Determine the [x, y] coordinate at the center of the cell enclosing the given text.  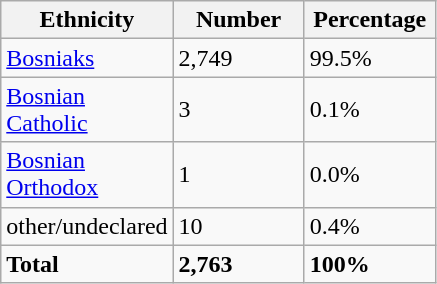
0.0% [370, 174]
0.4% [370, 226]
Bosniaks [87, 58]
1 [238, 174]
0.1% [370, 110]
2,763 [238, 264]
Total [87, 264]
100% [370, 264]
Ethnicity [87, 20]
99.5% [370, 58]
Bosnian Catholic [87, 110]
other/undeclared [87, 226]
Number [238, 20]
10 [238, 226]
Percentage [370, 20]
2,749 [238, 58]
3 [238, 110]
Bosnian Orthodox [87, 174]
